Output the [x, y] coordinate of the center of the cell containing the given text.  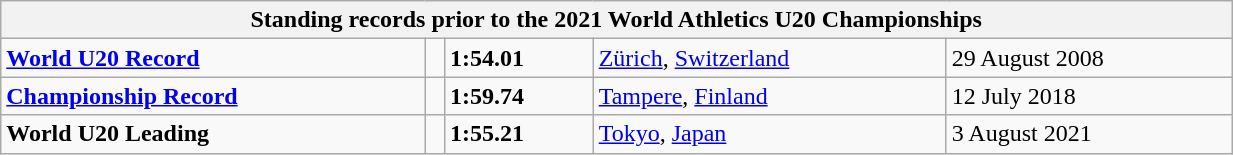
Standing records prior to the 2021 World Athletics U20 Championships [616, 20]
3 August 2021 [1089, 134]
1:54.01 [518, 58]
1:59.74 [518, 96]
Tokyo, Japan [770, 134]
World U20 Record [213, 58]
Championship Record [213, 96]
Tampere, Finland [770, 96]
Zürich, Switzerland [770, 58]
1:55.21 [518, 134]
12 July 2018 [1089, 96]
World U20 Leading [213, 134]
29 August 2008 [1089, 58]
